Find where the given text appears and provide that cell's center as (x, y) coordinate. 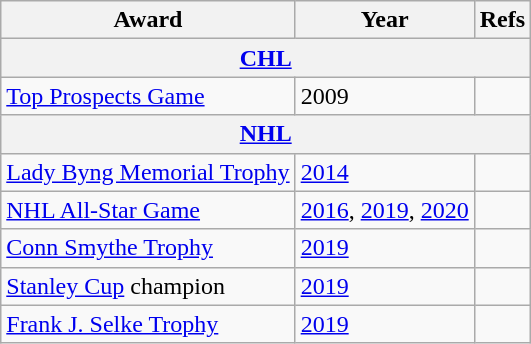
Award (148, 20)
2009 (384, 96)
Refs (502, 20)
2016, 2019, 2020 (384, 210)
Stanley Cup champion (148, 286)
CHL (266, 58)
NHL (266, 134)
2014 (384, 172)
Top Prospects Game (148, 96)
Conn Smythe Trophy (148, 248)
NHL All-Star Game (148, 210)
Frank J. Selke Trophy (148, 324)
Year (384, 20)
Lady Byng Memorial Trophy (148, 172)
